For the text-containing cell, return its midpoint in [X, Y] coordinate format. 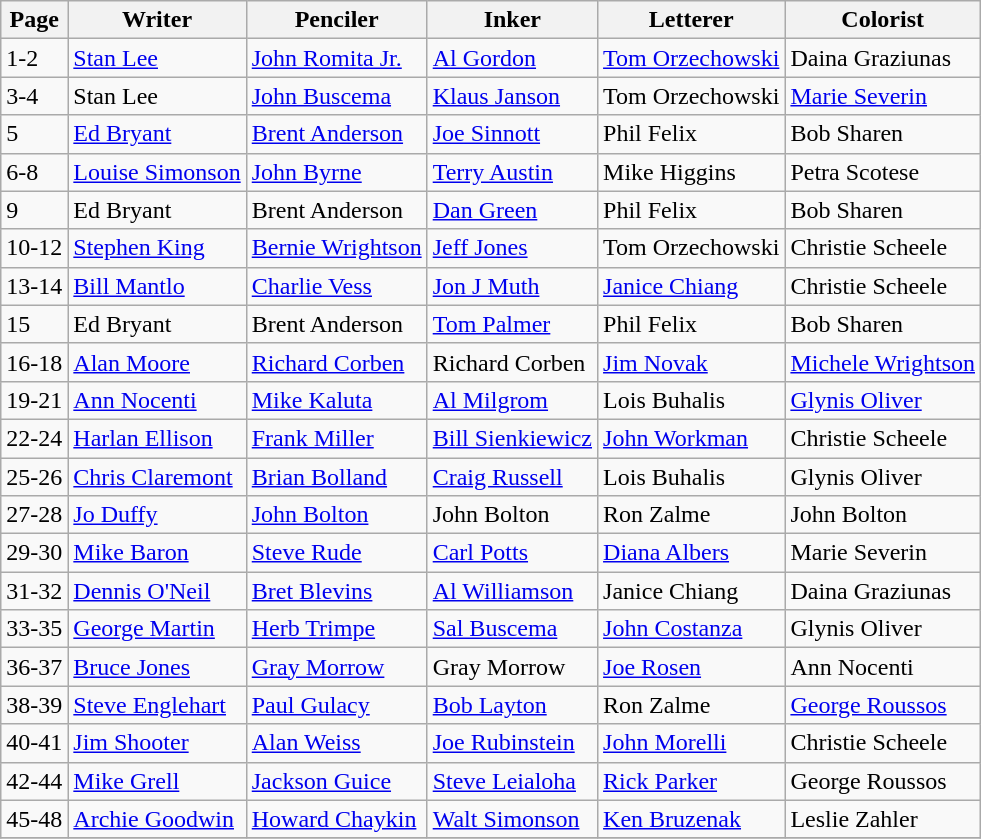
25-26 [34, 477]
Steve Leialoha [512, 781]
Walt Simonson [512, 819]
Michele Wrightson [883, 362]
Louise Simonson [157, 172]
Inker [512, 20]
Letterer [692, 20]
Petra Scotese [883, 172]
Al Williamson [512, 591]
42-44 [34, 781]
Ken Bruzenak [692, 819]
36-37 [34, 667]
Jim Novak [692, 362]
Joe Sinnott [512, 134]
Howard Chaykin [336, 819]
Diana Albers [692, 553]
6-8 [34, 172]
Bruce Jones [157, 667]
John Byrne [336, 172]
Sal Buscema [512, 629]
John Romita Jr. [336, 58]
Mike Grell [157, 781]
15 [34, 324]
John Buscema [336, 96]
Mike Higgins [692, 172]
Herb Trimpe [336, 629]
Brian Bolland [336, 477]
22-24 [34, 438]
John Costanza [692, 629]
19-21 [34, 400]
Chris Claremont [157, 477]
Bob Layton [512, 705]
Steve Rude [336, 553]
Frank Miller [336, 438]
33-35 [34, 629]
9 [34, 210]
31-32 [34, 591]
Jackson Guice [336, 781]
Paul Gulacy [336, 705]
Penciler [336, 20]
1-2 [34, 58]
Bill Mantlo [157, 286]
Mike Baron [157, 553]
Klaus Janson [512, 96]
Rick Parker [692, 781]
5 [34, 134]
16-18 [34, 362]
Leslie Zahler [883, 819]
Writer [157, 20]
Bernie Wrightson [336, 248]
Charlie Vess [336, 286]
Joe Rosen [692, 667]
Tom Palmer [512, 324]
45-48 [34, 819]
John Morelli [692, 743]
Bill Sienkiewicz [512, 438]
Steve Englehart [157, 705]
13-14 [34, 286]
Harlan Ellison [157, 438]
38-39 [34, 705]
Carl Potts [512, 553]
Jim Shooter [157, 743]
Page [34, 20]
27-28 [34, 515]
Colorist [883, 20]
George Martin [157, 629]
40-41 [34, 743]
Al Gordon [512, 58]
Mike Kaluta [336, 400]
Jo Duffy [157, 515]
Archie Goodwin [157, 819]
Dan Green [512, 210]
John Workman [692, 438]
Dennis O'Neil [157, 591]
Bret Blevins [336, 591]
Al Milgrom [512, 400]
Alan Weiss [336, 743]
Joe Rubinstein [512, 743]
Terry Austin [512, 172]
3-4 [34, 96]
Stephen King [157, 248]
Jon J Muth [512, 286]
Jeff Jones [512, 248]
29-30 [34, 553]
Alan Moore [157, 362]
Craig Russell [512, 477]
10-12 [34, 248]
